Determine the (X, Y) coordinate at the center of the cell enclosing the given text.  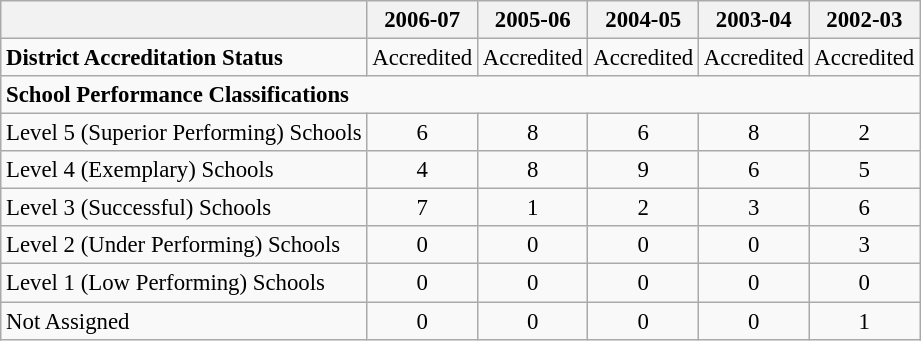
5 (864, 170)
Level 5 (Superior Performing) Schools (184, 133)
2002-03 (864, 20)
7 (422, 208)
Level 1 (Low Performing) Schools (184, 283)
4 (422, 170)
Not Assigned (184, 321)
9 (644, 170)
2006-07 (422, 20)
2005-06 (532, 20)
Level 3 (Successful) Schools (184, 208)
District Accreditation Status (184, 58)
School Performance Classifications (460, 95)
Level 4 (Exemplary) Schools (184, 170)
2004-05 (644, 20)
2003-04 (754, 20)
Level 2 (Under Performing) Schools (184, 245)
